From the cell containing the given text, extract its center point as [X, Y] coordinate. 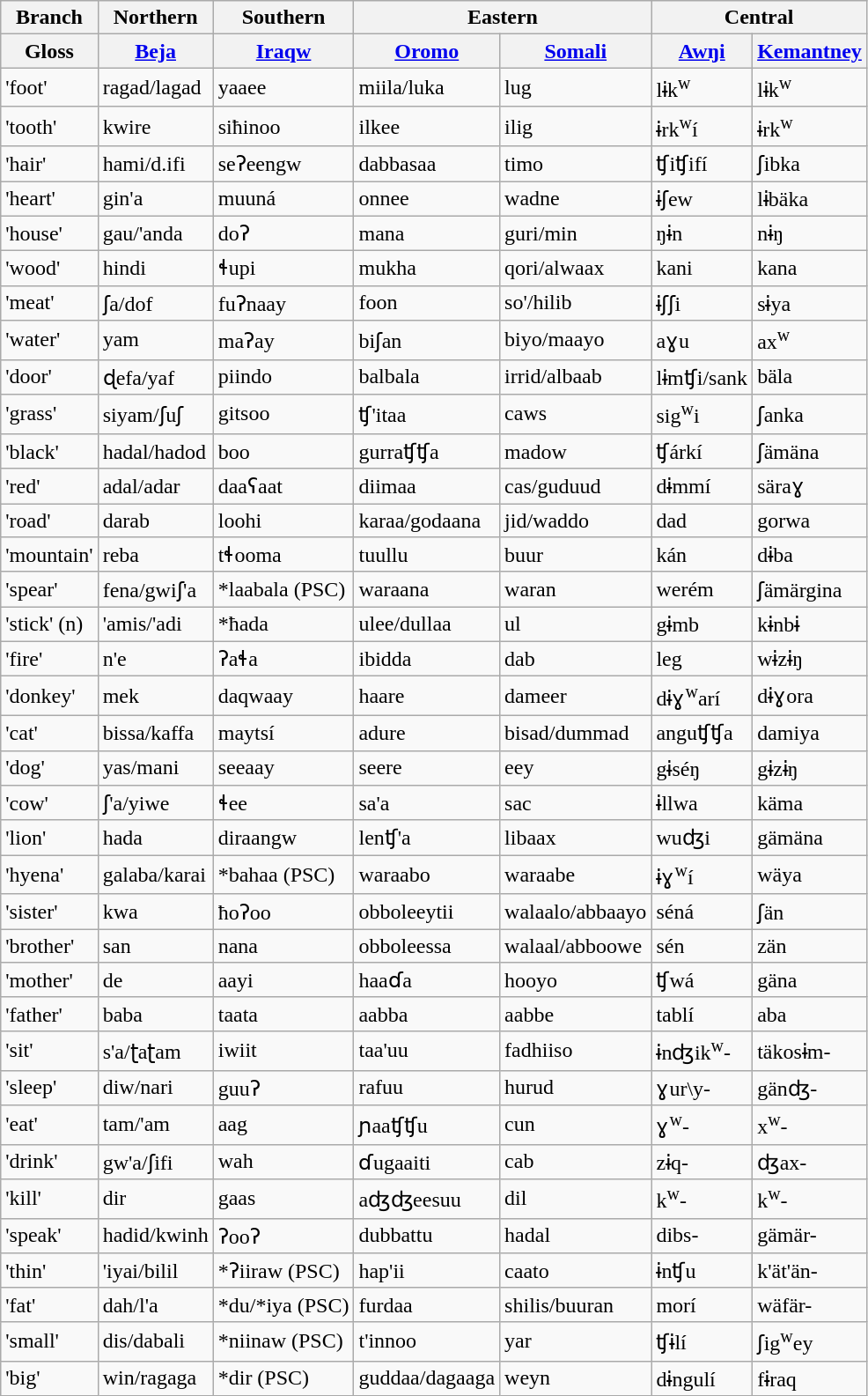
qori/alwaax [576, 269]
maʔay [283, 340]
siħinoo [283, 127]
nana [283, 946]
dis/dabali [155, 1341]
xw- [810, 1126]
rafuu [427, 1088]
seʔeengw [283, 164]
timo [576, 164]
irrid/albaab [576, 377]
ʧiʧifí [702, 164]
ɲaaʧʧu [427, 1126]
ʔaɬa [283, 659]
waraabo [427, 875]
'mother' [49, 980]
maytsí [283, 733]
'meat' [49, 303]
buur [576, 555]
'water' [49, 340]
'tooth' [49, 127]
boo [283, 451]
eey [576, 768]
haaɗa [427, 980]
galaba/karai [155, 875]
Iraqw [283, 51]
wäya [810, 875]
nɨŋ [810, 233]
wäfär- [810, 1304]
diraangw [283, 838]
waraabe [576, 875]
*niinaw (PSC) [283, 1341]
hindi [155, 269]
ʃanka [810, 414]
séná [702, 912]
'road' [49, 521]
adal/adar [155, 486]
san [155, 946]
'drink' [49, 1162]
'spear' [49, 589]
ʃ'a/yiwe [155, 803]
hada [155, 838]
*laabala (PSC) [283, 589]
madow [576, 451]
jid/waddo [576, 521]
seere [427, 768]
yam [155, 340]
dameer [576, 696]
dir [155, 1200]
ʧ'itaa [427, 414]
muuná [283, 199]
Branch [49, 18]
obboleessa [427, 946]
n'e [155, 659]
ʃa/dof [155, 303]
ibidda [427, 659]
bisad/dummad [576, 733]
cun [576, 1126]
ɨɣwí [702, 875]
'foot' [49, 88]
'grass' [49, 414]
sac [576, 803]
ɨʃʃi [702, 303]
darab [155, 521]
lenʧ'a [427, 838]
'sit' [49, 1052]
'fire' [49, 659]
'sister' [49, 912]
adure [427, 733]
anguʧʧa [702, 733]
aabbe [576, 1014]
tɬooma [283, 555]
hap'ii [427, 1271]
caws [576, 414]
gɨséŋ [702, 768]
dɨba [810, 555]
*ʔiiraw (PSC) [283, 1271]
'cat' [49, 733]
gäna [810, 980]
lɨbäka [810, 199]
'fat' [49, 1304]
ʧwá [702, 980]
'kill' [49, 1200]
*du/*iya (PSC) [283, 1304]
karaa/godaana [427, 521]
hami/d.ifi [155, 164]
ʃämäna [810, 451]
ʃämärgina [810, 589]
aba [810, 1014]
ɨrkwí [702, 127]
doʔ [283, 233]
cab [576, 1162]
'door' [49, 377]
Southern [283, 18]
aabba [427, 1014]
walaal/abboowe [576, 946]
wadne [576, 199]
'big' [49, 1378]
aɣu [702, 340]
gorwa [810, 521]
morí [702, 1304]
dɨmmí [702, 486]
mek [155, 696]
dɨngulí [702, 1378]
'red' [49, 486]
ʃän [810, 912]
kán [702, 555]
Kemantney [810, 51]
kwa [155, 912]
fɨraq [810, 1378]
daqwaay [283, 696]
baba [155, 1014]
tuullu [427, 555]
täkosɨm- [810, 1052]
dab [576, 659]
'house' [49, 233]
ɖefa/yaf [155, 377]
kana [810, 269]
'wood' [49, 269]
leg [702, 659]
zän [810, 946]
'cow' [49, 803]
de [155, 980]
kani [702, 269]
tam/'am [155, 1126]
ul [576, 624]
'amis/'adi [155, 624]
ʔooʔ [283, 1236]
sigwi [702, 414]
wɨzɨŋ [810, 659]
Gloss [49, 51]
walaalo/abbaayo [576, 912]
ħoʔoo [283, 912]
ʤax- [810, 1162]
guuʔ [283, 1088]
yar [576, 1341]
caato [576, 1271]
win/ragaga [155, 1378]
balbala [427, 377]
mana [427, 233]
gw'a/ʃifi [155, 1162]
lɨmʧi/sank [702, 377]
hadal [576, 1236]
'eat' [49, 1126]
'dog' [49, 768]
hooyo [576, 980]
reba [155, 555]
dɨɣora [810, 696]
bäla [810, 377]
*dir (PSC) [283, 1378]
'mountain' [49, 555]
waraana [427, 589]
'donkey' [49, 696]
gɨzɨŋ [810, 768]
kɨnbɨ [810, 624]
ɣur\y- [702, 1088]
so'/hilib [576, 303]
'lion' [49, 838]
dah/l'a [155, 1304]
obboleeytii [427, 912]
guri/min [576, 233]
'hair' [49, 164]
Awŋi [702, 51]
Oromo [427, 51]
diimaa [427, 486]
dil [576, 1200]
ʃigwey [810, 1341]
siyam/ʃuʃ [155, 414]
bissa/kaffa [155, 733]
ɨnʤikw- [702, 1052]
seeaay [283, 768]
guddaa/dagaaga [427, 1378]
haare [427, 696]
Central [759, 18]
ʧárkí [702, 451]
tablí [702, 1014]
gitsoo [283, 414]
weyn [576, 1378]
Northern [155, 18]
hurud [576, 1088]
gau/'anda [155, 233]
'sleep' [49, 1088]
shilis/buuran [576, 1304]
furdaa [427, 1304]
ŋɨn [702, 233]
ilig [576, 127]
'hyena' [49, 875]
'speak' [49, 1236]
ɬupi [283, 269]
taa'uu [427, 1052]
piindo [283, 377]
'brother' [49, 946]
taata [283, 1014]
aag [283, 1126]
dibs- [702, 1236]
yas/mani [155, 768]
'father' [49, 1014]
fena/gwiʃ'a [155, 589]
Eastern [503, 18]
Beja [155, 51]
ɨʃew [702, 199]
'thin' [49, 1271]
kwire [155, 127]
ɨrkw [810, 127]
iwiit [283, 1052]
k'ät'än- [810, 1271]
gɨmb [702, 624]
ragad/lagad [155, 88]
ilkee [427, 127]
ɬee [283, 803]
ʃibka [810, 164]
werém [702, 589]
dubbattu [427, 1236]
axw [810, 340]
aʤʤeesuu [427, 1200]
daaʕaat [283, 486]
gänʤ- [810, 1088]
libaax [576, 838]
onnee [427, 199]
gurraʧʧa [427, 451]
yaaee [283, 88]
sɨya [810, 303]
wah [283, 1162]
gämäna [810, 838]
ulee/dullaa [427, 624]
gaas [283, 1200]
damiya [810, 733]
'heart' [49, 199]
biyo/maayo [576, 340]
'black' [49, 451]
diw/nari [155, 1088]
cas/guduud [576, 486]
loohi [283, 521]
miila/luka [427, 88]
*bahaa (PSC) [283, 875]
hadid/kwinh [155, 1236]
mukha [427, 269]
säraɣ [810, 486]
'small' [49, 1341]
biʃan [427, 340]
ɨllwa [702, 803]
dɨɣwarí [702, 696]
zɨq- [702, 1162]
ɨnʧu [702, 1271]
aayi [283, 980]
sén [702, 946]
lug [576, 88]
hadal/hadod [155, 451]
s'a/ʈaʈam [155, 1052]
käma [810, 803]
'stick' (n) [49, 624]
wuʤi [702, 838]
t'innoo [427, 1341]
Somali [576, 51]
ɗugaaiti [427, 1162]
foon [427, 303]
gin'a [155, 199]
gämär- [810, 1236]
*ħada [283, 624]
dad [702, 521]
'iyai/bilil [155, 1271]
fadhiiso [576, 1052]
ɣw- [702, 1126]
fuʔnaay [283, 303]
sa'a [427, 803]
waran [576, 589]
dabbasaa [427, 164]
ʧɨlí [702, 1341]
